For the text-containing cell, return its midpoint in (x, y) coordinate format. 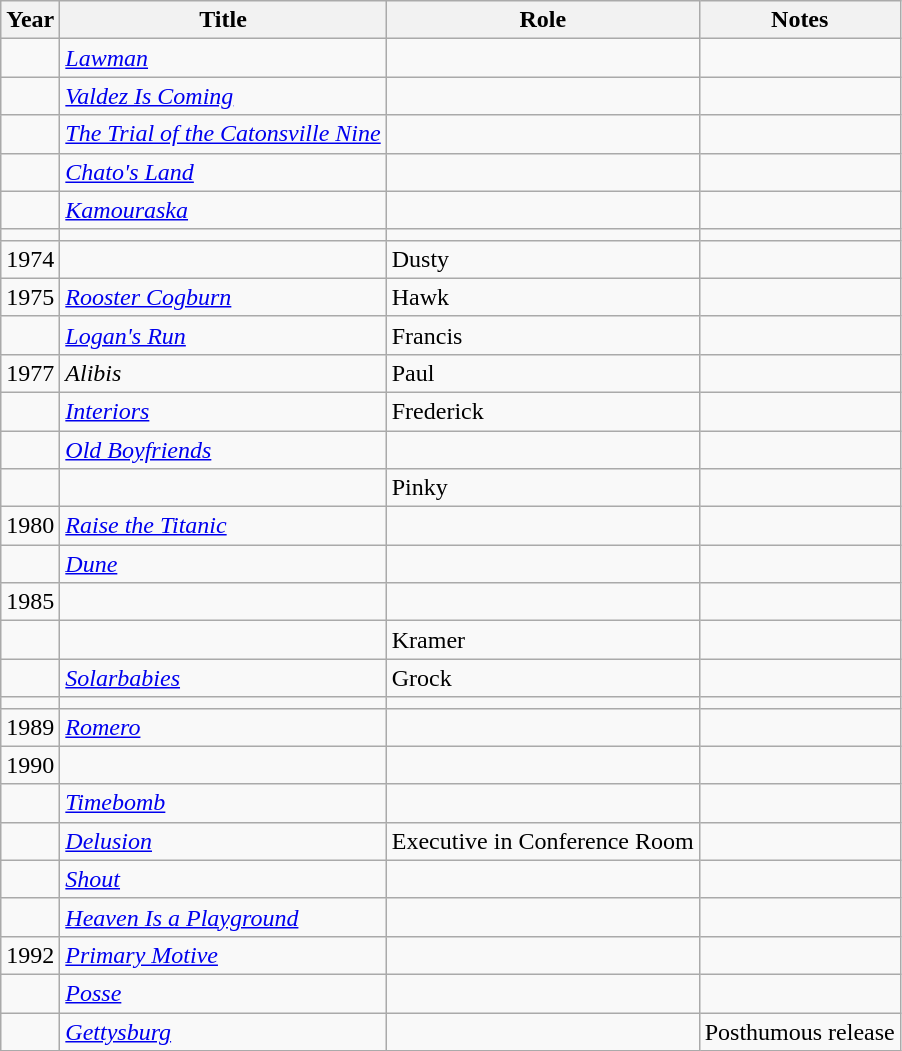
Kamouraska (223, 210)
1992 (30, 955)
Pinky (542, 488)
1985 (30, 602)
1989 (30, 727)
Valdez Is Coming (223, 96)
Chato's Land (223, 172)
Lawman (223, 58)
Year (30, 20)
Posse (223, 993)
Logan's Run (223, 335)
1977 (30, 373)
1975 (30, 297)
Old Boyfriends (223, 449)
Romero (223, 727)
Notes (800, 20)
Posthumous release (800, 1031)
Alibis (223, 373)
Gettysburg (223, 1031)
1974 (30, 259)
Dusty (542, 259)
Delusion (223, 841)
Grock (542, 678)
Primary Motive (223, 955)
Solarbabies (223, 678)
Raise the Titanic (223, 526)
Heaven Is a Playground (223, 917)
The Trial of the Catonsville Nine (223, 134)
Kramer (542, 640)
1990 (30, 765)
Hawk (542, 297)
Francis (542, 335)
Rooster Cogburn (223, 297)
1980 (30, 526)
Executive in Conference Room (542, 841)
Dune (223, 564)
Role (542, 20)
Paul (542, 373)
Shout (223, 879)
Interiors (223, 411)
Timebomb (223, 803)
Frederick (542, 411)
Title (223, 20)
